For the text-containing cell, return its midpoint in [x, y] coordinate format. 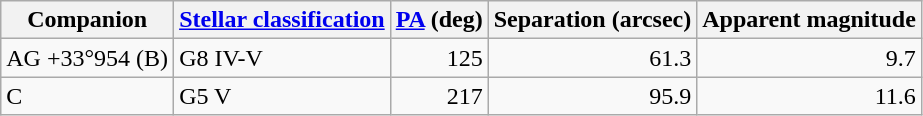
125 [439, 58]
Separation (arcsec) [592, 20]
Stellar classification [282, 20]
9.7 [810, 58]
Apparent magnitude [810, 20]
217 [439, 96]
AG +33°954 (B) [88, 58]
11.6 [810, 96]
C [88, 96]
G5 V [282, 96]
G8 IV-V [282, 58]
Companion [88, 20]
61.3 [592, 58]
95.9 [592, 96]
PA (deg) [439, 20]
